Return the (x, y) coordinate for the center point of the cell that contains the specified text.  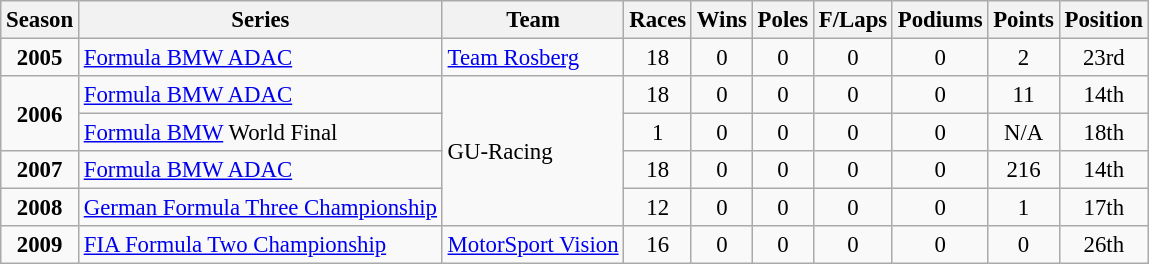
26th (1104, 245)
F/Laps (854, 20)
Formula BMW World Final (260, 133)
216 (1024, 170)
Poles (782, 20)
N/A (1024, 133)
2008 (40, 208)
Series (260, 20)
FIA Formula Two Championship (260, 245)
Position (1104, 20)
Points (1024, 20)
12 (658, 208)
Team (533, 20)
11 (1024, 95)
18th (1104, 133)
Races (658, 20)
German Formula Three Championship (260, 208)
2006 (40, 114)
MotorSport Vision (533, 245)
GU-Racing (533, 151)
2 (1024, 58)
Season (40, 20)
Podiums (940, 20)
17th (1104, 208)
Wins (722, 20)
23rd (1104, 58)
2009 (40, 245)
Team Rosberg (533, 58)
2005 (40, 58)
16 (658, 245)
2007 (40, 170)
